Return [x, y] of the center of cell containing provided text 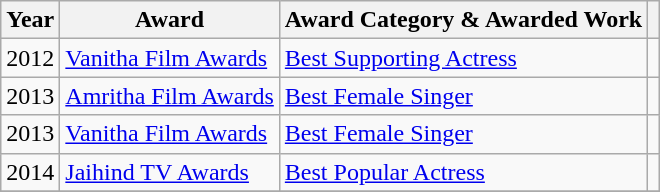
Best Supporting Actress [463, 58]
Amritha Film Awards [170, 96]
Award [170, 20]
Year [30, 20]
2014 [30, 172]
2012 [30, 58]
Award Category & Awarded Work [463, 20]
Best Popular Actress [463, 172]
Jaihind TV Awards [170, 172]
